Pinpoint the cell where the given text exists, returning its (x, y) midpoint coordinate. 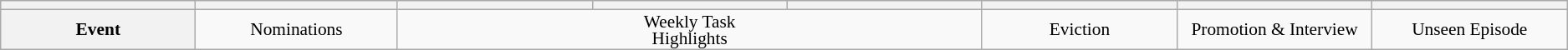
Weekly Task Highlights (689, 30)
Nominations (296, 30)
Unseen Episode (1470, 30)
Promotion & Interview (1274, 30)
Eviction (1079, 30)
Event (99, 30)
